Detect which cell encompasses the target text, then output its (x, y) center coordinate. 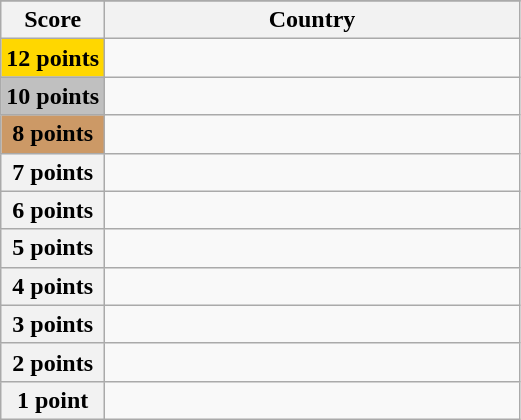
12 points (53, 58)
3 points (53, 324)
4 points (53, 286)
10 points (53, 96)
Country (312, 20)
1 point (53, 400)
5 points (53, 248)
Score (53, 20)
2 points (53, 362)
6 points (53, 210)
7 points (53, 172)
8 points (53, 134)
